Pinpoint the cell where the given text exists, returning its (X, Y) midpoint coordinate. 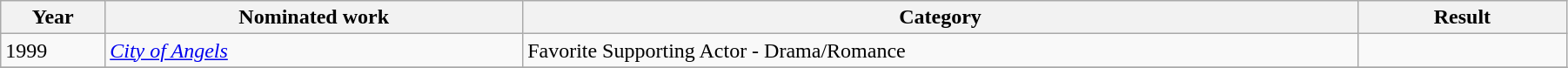
Category (941, 17)
Result (1462, 17)
1999 (53, 51)
Year (53, 17)
City of Angels (314, 51)
Favorite Supporting Actor - Drama/Romance (941, 51)
Nominated work (314, 17)
